From the cell containing the given text, extract its center point as [X, Y] coordinate. 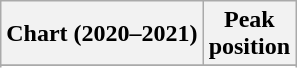
Chart (2020–2021) [102, 34]
Peakposition [249, 34]
